Pinpoint the cell where the given text exists, returning its [X, Y] midpoint coordinate. 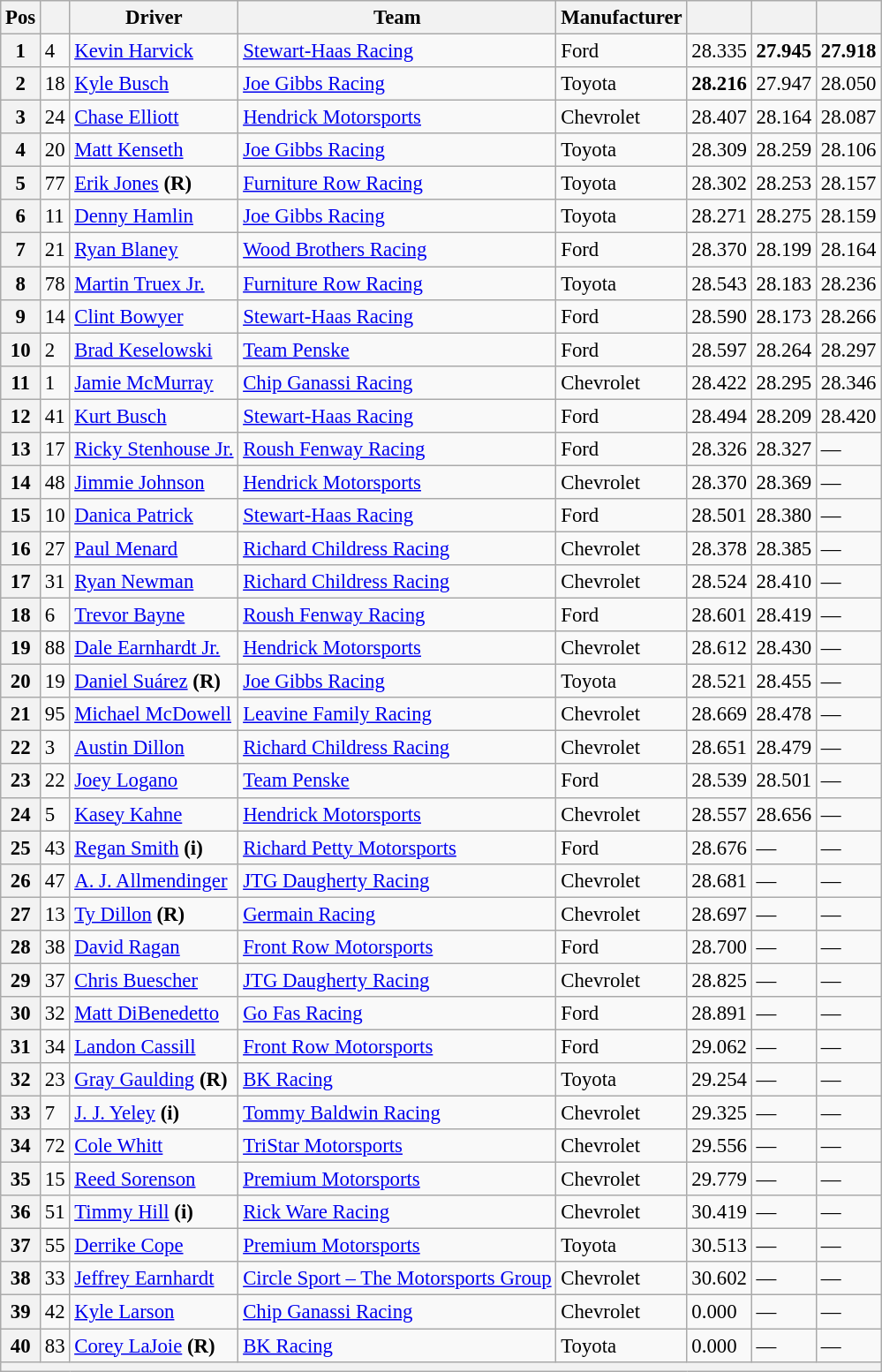
28.050 [849, 84]
28.173 [784, 316]
28.275 [784, 216]
28.681 [719, 880]
Dale Earnhardt Jr. [154, 648]
Matt DiBenedetto [154, 1014]
Corey LaJoie (R) [154, 1346]
29.779 [719, 1180]
28.700 [719, 947]
28.271 [719, 216]
28.676 [719, 848]
David Ragan [154, 947]
Erik Jones (R) [154, 184]
Ricky Stenhouse Jr. [154, 449]
28.891 [719, 1014]
41 [55, 416]
Daniel Suárez (R) [154, 682]
28.479 [784, 748]
Matt Kenseth [154, 150]
29.325 [719, 1113]
TriStar Motorsports [397, 1146]
28.346 [849, 382]
25 [21, 848]
30 [21, 1014]
Kevin Harvick [154, 51]
72 [55, 1146]
43 [55, 848]
48 [55, 482]
28.199 [784, 250]
Ryan Blaney [154, 250]
28.087 [849, 117]
28.209 [784, 416]
27.918 [849, 51]
28.380 [784, 516]
77 [55, 184]
Brad Keselowski [154, 350]
Pos [21, 18]
27.945 [784, 51]
Michael McDowell [154, 714]
28.825 [719, 980]
28.335 [719, 51]
Timmy Hill (i) [154, 1212]
A. J. Allmendinger [154, 880]
28.521 [719, 682]
26 [21, 880]
51 [55, 1212]
28.419 [784, 615]
Tommy Baldwin Racing [397, 1113]
Jeffrey Earnhardt [154, 1279]
30.419 [719, 1212]
28.669 [719, 714]
Landon Cassill [154, 1046]
Wood Brothers Racing [397, 250]
Martin Truex Jr. [154, 283]
28.612 [719, 648]
9 [21, 316]
29.254 [719, 1080]
28.157 [849, 184]
Clint Bowyer [154, 316]
Gray Gaulding (R) [154, 1080]
Trevor Bayne [154, 615]
28.430 [784, 648]
28.455 [784, 682]
28.422 [719, 382]
Jimmie Johnson [154, 482]
28.557 [719, 814]
Ryan Newman [154, 582]
Chase Elliott [154, 117]
Kyle Larson [154, 1312]
28.697 [719, 914]
28.236 [849, 283]
Kyle Busch [154, 84]
47 [55, 880]
28.295 [784, 382]
Jamie McMurray [154, 382]
Chris Buescher [154, 980]
28.309 [719, 150]
28 [21, 947]
Team [397, 18]
30.602 [719, 1279]
28.259 [784, 150]
28.590 [719, 316]
Danica Patrick [154, 516]
12 [21, 416]
28.326 [719, 449]
28.369 [784, 482]
28.183 [784, 283]
28.420 [849, 416]
28.264 [784, 350]
28.656 [784, 814]
27.947 [784, 84]
28.385 [784, 548]
Denny Hamlin [154, 216]
28.597 [719, 350]
28.524 [719, 582]
Germain Racing [397, 914]
30.513 [719, 1246]
Manufacturer [622, 18]
Go Fas Racing [397, 1014]
28.601 [719, 615]
Paul Menard [154, 548]
Driver [154, 18]
28.407 [719, 117]
88 [55, 648]
55 [55, 1246]
28.266 [849, 316]
Reed Sorenson [154, 1180]
28.302 [719, 184]
Cole Whitt [154, 1146]
28.651 [719, 748]
Ty Dillon (R) [154, 914]
Kurt Busch [154, 416]
Leavine Family Racing [397, 714]
29.062 [719, 1046]
35 [21, 1180]
42 [55, 1312]
28.478 [784, 714]
16 [21, 548]
28.297 [849, 350]
Derrike Cope [154, 1246]
28.159 [849, 216]
Austin Dillon [154, 748]
36 [21, 1212]
Regan Smith (i) [154, 848]
29.556 [719, 1146]
28.410 [784, 582]
39 [21, 1312]
J. J. Yeley (i) [154, 1113]
Circle Sport – The Motorsports Group [397, 1279]
28.253 [784, 184]
28.327 [784, 449]
78 [55, 283]
28.539 [719, 781]
Rick Ware Racing [397, 1212]
28.106 [849, 150]
29 [21, 980]
40 [21, 1346]
Richard Petty Motorsports [397, 848]
28.216 [719, 84]
8 [21, 283]
83 [55, 1346]
Joey Logano [154, 781]
28.378 [719, 548]
Kasey Kahne [154, 814]
28.494 [719, 416]
95 [55, 714]
28.543 [719, 283]
